Return [X, Y] of the center of cell containing provided text 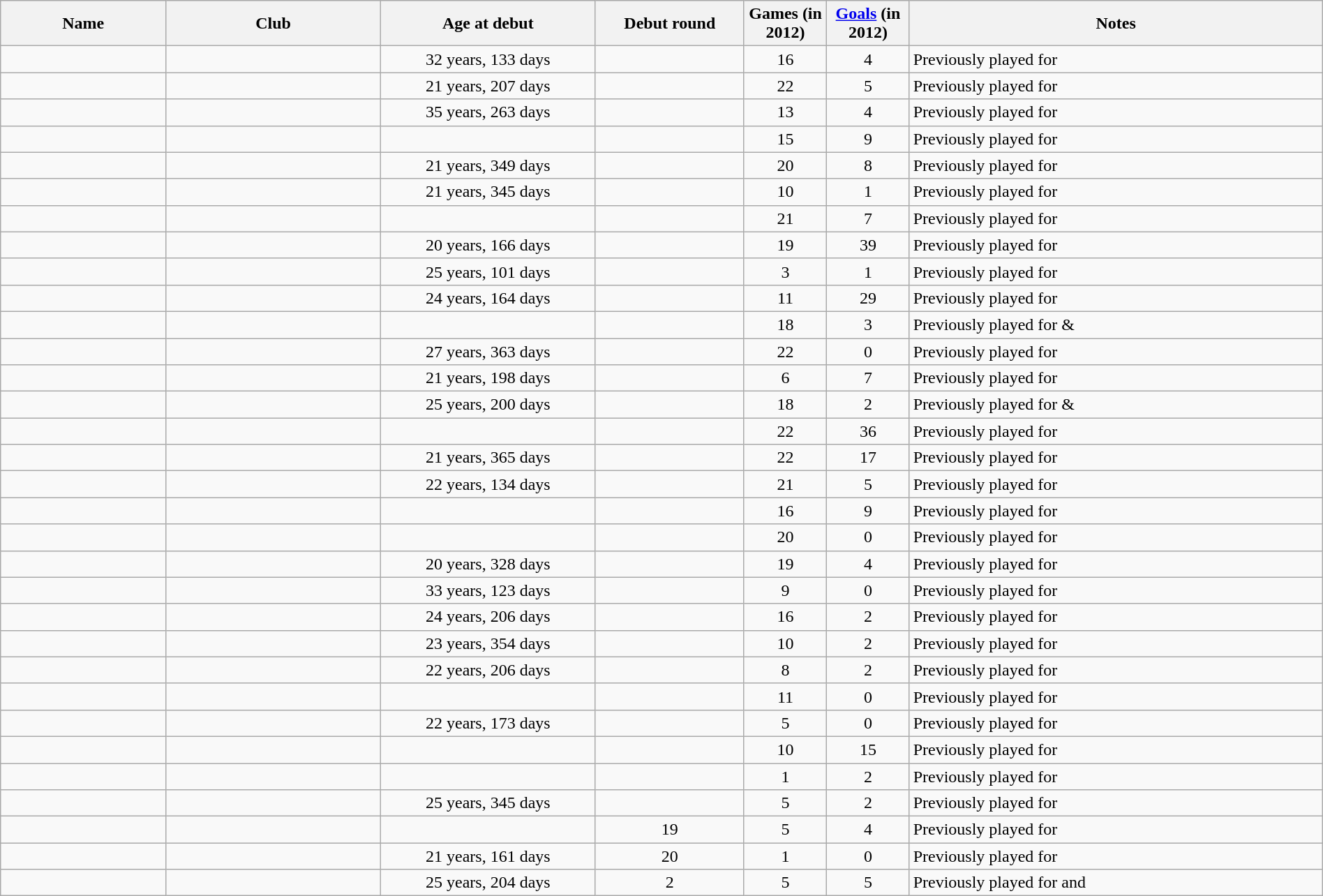
21 years, 349 days [488, 165]
24 years, 206 days [488, 617]
25 years, 204 days [488, 883]
Games (in 2012) [785, 24]
22 years, 173 days [488, 723]
23 years, 354 days [488, 643]
21 years, 207 days [488, 86]
13 [785, 112]
Name [84, 24]
20 years, 166 days [488, 245]
25 years, 101 days [488, 271]
17 [868, 458]
32 years, 133 days [488, 59]
36 [868, 431]
39 [868, 245]
29 [868, 298]
Age at debut [488, 24]
25 years, 200 days [488, 405]
35 years, 263 days [488, 112]
33 years, 123 days [488, 590]
21 years, 161 days [488, 856]
20 years, 328 days [488, 564]
Debut round [670, 24]
Club [274, 24]
6 [785, 378]
22 years, 206 days [488, 670]
21 years, 365 days [488, 458]
22 years, 134 days [488, 484]
21 years, 198 days [488, 378]
27 years, 363 days [488, 351]
25 years, 345 days [488, 803]
21 years, 345 days [488, 192]
Notes [1116, 24]
Goals (in 2012) [868, 24]
24 years, 164 days [488, 298]
Previously played for and [1116, 883]
